Return [X, Y] of the center of cell containing provided text 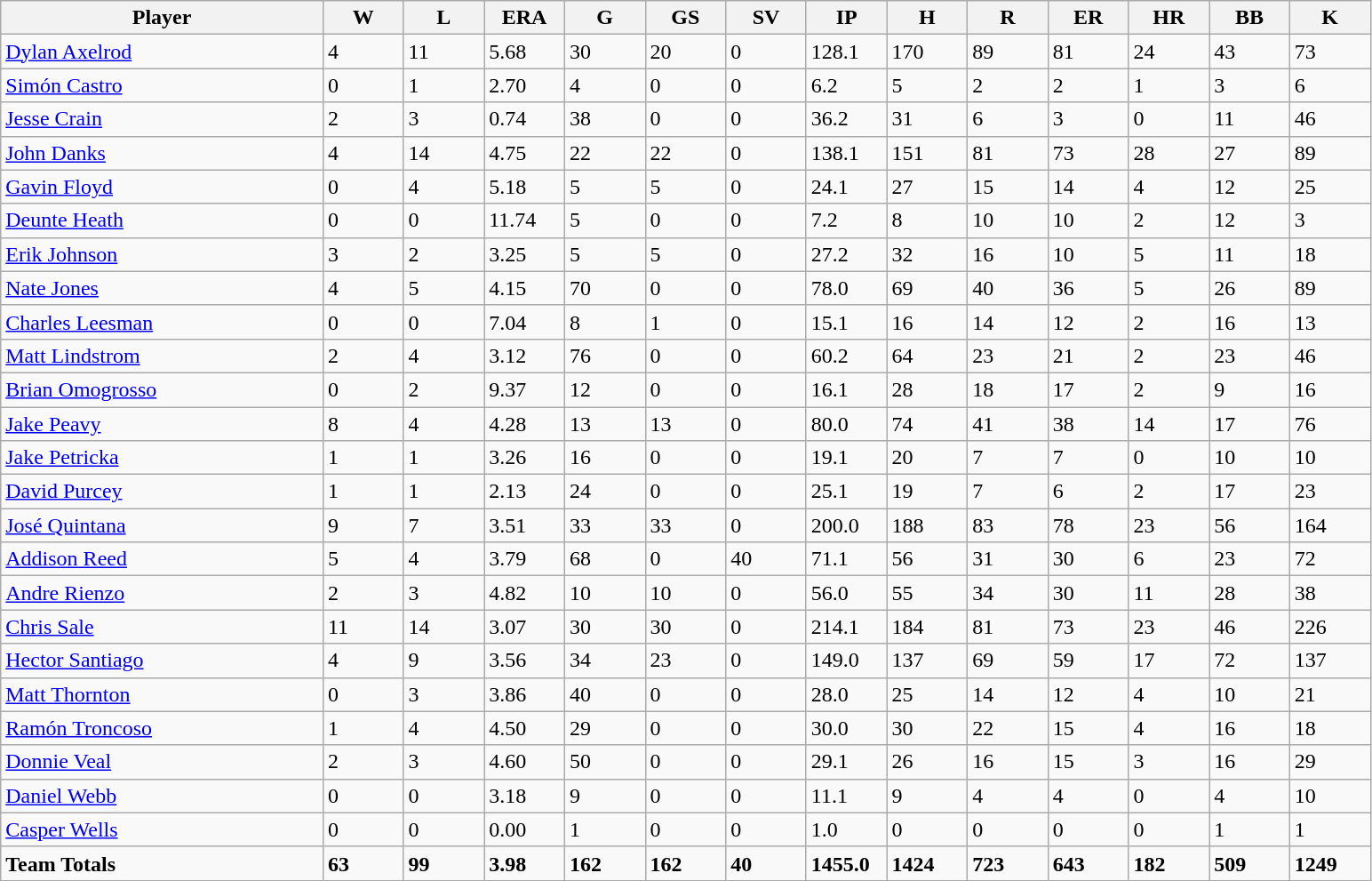
HR [1169, 18]
Ramón Troncoso [162, 728]
Brian Omogrosso [162, 389]
28.0 [846, 694]
Chris Sale [162, 627]
182 [1169, 863]
226 [1329, 627]
6.2 [846, 85]
36.2 [846, 119]
59 [1088, 661]
4.60 [524, 762]
41 [1008, 424]
ERA [524, 18]
99 [444, 863]
Nate Jones [162, 288]
SV [766, 18]
0.74 [524, 119]
19.1 [846, 458]
H [928, 18]
John Danks [162, 153]
Addison Reed [162, 559]
K [1329, 18]
25.1 [846, 492]
509 [1249, 863]
0.00 [524, 829]
24.1 [846, 187]
1424 [928, 863]
José Quintana [162, 525]
2.70 [524, 85]
3.18 [524, 796]
74 [928, 424]
3.07 [524, 627]
4.15 [524, 288]
3.51 [524, 525]
4.75 [524, 153]
4.28 [524, 424]
1455.0 [846, 863]
3.56 [524, 661]
11.74 [524, 220]
151 [928, 153]
1.0 [846, 829]
3.12 [524, 356]
David Purcey [162, 492]
64 [928, 356]
Andre Rienzo [162, 593]
IP [846, 18]
3.86 [524, 694]
W [363, 18]
164 [1329, 525]
11.1 [846, 796]
200.0 [846, 525]
7.04 [524, 322]
32 [928, 254]
15.1 [846, 322]
Gavin Floyd [162, 187]
80.0 [846, 424]
Matt Thornton [162, 694]
55 [928, 593]
Jake Petricka [162, 458]
Deunte Heath [162, 220]
78.0 [846, 288]
60.2 [846, 356]
Casper Wells [162, 829]
78 [1088, 525]
170 [928, 52]
149.0 [846, 661]
4.50 [524, 728]
BB [1249, 18]
Player [162, 18]
188 [928, 525]
Jesse Crain [162, 119]
30.0 [846, 728]
4.82 [524, 593]
GS [686, 18]
56.0 [846, 593]
2.13 [524, 492]
184 [928, 627]
Donnie Veal [162, 762]
Simón Castro [162, 85]
Team Totals [162, 863]
3.26 [524, 458]
71.1 [846, 559]
3.25 [524, 254]
Hector Santiago [162, 661]
214.1 [846, 627]
R [1008, 18]
50 [604, 762]
Daniel Webb [162, 796]
9.37 [524, 389]
7.2 [846, 220]
G [604, 18]
5.18 [524, 187]
68 [604, 559]
83 [1008, 525]
36 [1088, 288]
Charles Leesman [162, 322]
723 [1008, 863]
70 [604, 288]
1249 [1329, 863]
Erik Johnson [162, 254]
ER [1088, 18]
43 [1249, 52]
5.68 [524, 52]
29.1 [846, 762]
19 [928, 492]
63 [363, 863]
128.1 [846, 52]
Dylan Axelrod [162, 52]
3.79 [524, 559]
138.1 [846, 153]
Jake Peavy [162, 424]
27.2 [846, 254]
L [444, 18]
16.1 [846, 389]
3.98 [524, 863]
Matt Lindstrom [162, 356]
643 [1088, 863]
